Return [X, Y] of the center of cell containing provided text 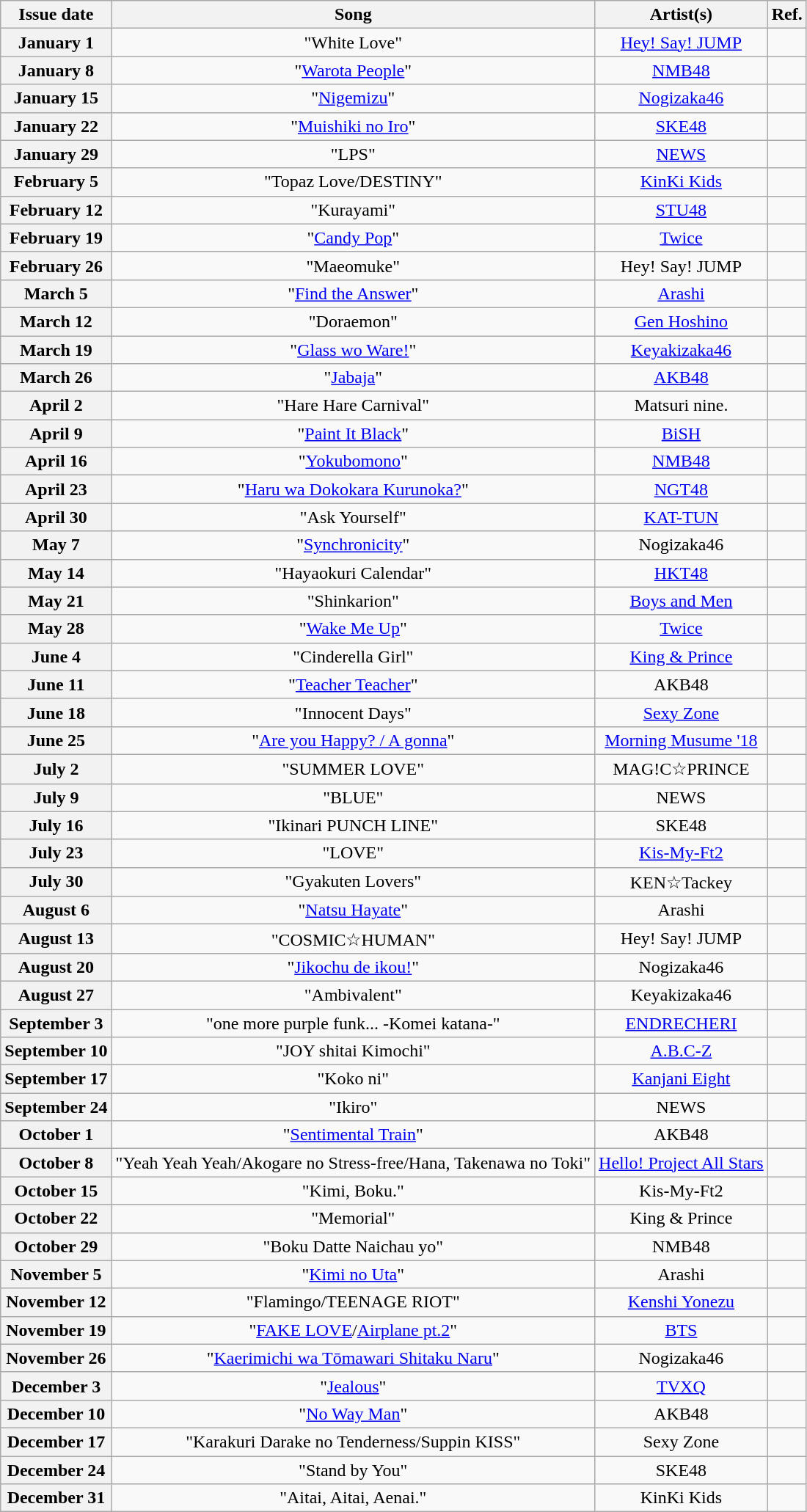
"one more purple funk... -Komei katana-" [354, 1023]
"Candy Pop" [354, 238]
June 11 [56, 684]
"BLUE" [354, 797]
"Yokubomono" [354, 461]
"Muishiki no Iro" [354, 126]
June 4 [56, 657]
Matsuri nine. [682, 406]
November 19 [56, 1330]
"Wake Me Up" [354, 629]
December 10 [56, 1414]
"Natsu Hayate" [354, 910]
"Ask Yourself" [354, 517]
February 5 [56, 182]
"Ikiro" [354, 1107]
"Are you Happy? / A gonna" [354, 740]
Morning Musume '18 [682, 740]
Kanjani Eight [682, 1079]
June 18 [56, 712]
September 10 [56, 1051]
August 13 [56, 939]
"FAKE LOVE/Airplane pt.2" [354, 1330]
"Warota People" [354, 70]
May 21 [56, 601]
May 7 [56, 545]
November 12 [56, 1302]
"LPS" [354, 154]
"Synchronicity" [354, 545]
December 24 [56, 1469]
"Ambivalent" [354, 995]
July 9 [56, 797]
"Sentimental Train" [354, 1135]
"Teacher Teacher" [354, 684]
MAG!C☆PRINCE [682, 769]
KAT-TUN [682, 517]
Artist(s) [682, 15]
"SUMMER LOVE" [354, 769]
"White Love" [354, 43]
NGT48 [682, 489]
"Haru wa Dokokara Kurunoka?" [354, 489]
August 6 [56, 910]
April 2 [56, 406]
"Innocent Days" [354, 712]
TVXQ [682, 1386]
October 15 [56, 1191]
Ref. [786, 15]
April 30 [56, 517]
"Jabaja" [354, 378]
"Maeomuke" [354, 266]
November 26 [56, 1358]
March 5 [56, 293]
Boys and Men [682, 601]
August 27 [56, 995]
"Shinkarion" [354, 601]
July 16 [56, 825]
"Karakuri Darake no Tenderness/Suppin KISS" [354, 1442]
Gen Hoshino [682, 321]
"No Way Man" [354, 1414]
October 22 [56, 1219]
February 26 [56, 266]
September 24 [56, 1107]
July 30 [56, 882]
January 29 [56, 154]
"Hare Hare Carnival" [354, 406]
June 25 [56, 740]
January 22 [56, 126]
"Glass wo Ware!" [354, 350]
September 3 [56, 1023]
December 17 [56, 1442]
HKT48 [682, 573]
"Cinderella Girl" [354, 657]
March 26 [56, 378]
May 28 [56, 629]
May 14 [56, 573]
December 31 [56, 1498]
"Kimi no Uta" [354, 1274]
January 1 [56, 43]
Issue date [56, 15]
"Boku Datte Naichau yo" [354, 1246]
July 2 [56, 769]
A.B.C-Z [682, 1051]
"Gyakuten Lovers" [354, 882]
"Kimi, Boku." [354, 1191]
November 5 [56, 1274]
"Kurayami" [354, 210]
"Jealous" [354, 1386]
KEN☆Tackey [682, 882]
"Topaz Love/DESTINY" [354, 182]
BTS [682, 1330]
"Nigemizu" [354, 98]
"Stand by You" [354, 1469]
February 19 [56, 238]
"LOVE" [354, 853]
October 29 [56, 1246]
"Doraemon" [354, 321]
August 20 [56, 967]
"Memorial" [354, 1219]
July 23 [56, 853]
"Hayaokuri Calendar" [354, 573]
January 8 [56, 70]
"Yeah Yeah Yeah/Akogare no Stress-free/Hana, Takenawa no Toki" [354, 1163]
April 23 [56, 489]
"Jikochu de ikou!" [354, 967]
December 3 [56, 1386]
"Paint It Black" [354, 434]
"Aitai, Aitai, Aenai." [354, 1498]
Kenshi Yonezu [682, 1302]
Song [354, 15]
April 9 [56, 434]
"Kaerimichi wa Tōmawari Shitaku Naru" [354, 1358]
Hello! Project All Stars [682, 1163]
STU48 [682, 210]
"JOY shitai Kimochi" [354, 1051]
October 8 [56, 1163]
ENDRECHERI [682, 1023]
"COSMIC☆HUMAN" [354, 939]
April 16 [56, 461]
"Koko ni" [354, 1079]
October 1 [56, 1135]
January 15 [56, 98]
BiSH [682, 434]
"Find the Answer" [354, 293]
March 19 [56, 350]
February 12 [56, 210]
"Flamingo/TEENAGE RIOT" [354, 1302]
"Ikinari PUNCH LINE" [354, 825]
March 12 [56, 321]
September 17 [56, 1079]
